Determine the [X, Y] coordinate at the center of the cell enclosing the given text.  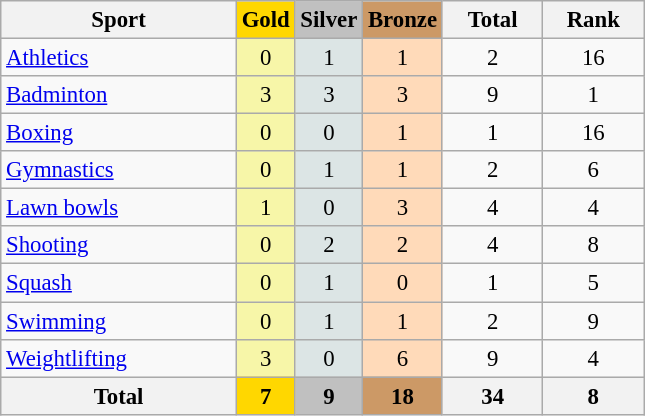
Lawn bowls [119, 208]
Shooting [119, 245]
Boxing [119, 133]
Squash [119, 283]
7 [266, 396]
Sport [119, 20]
Gymnastics [119, 170]
34 [492, 396]
Gold [266, 20]
Weightlifting [119, 358]
Badminton [119, 95]
Rank [594, 20]
Silver [329, 20]
Athletics [119, 58]
5 [594, 283]
Swimming [119, 321]
Bronze [403, 20]
18 [403, 396]
